Pinpoint the cell where the given text exists, returning its [X, Y] midpoint coordinate. 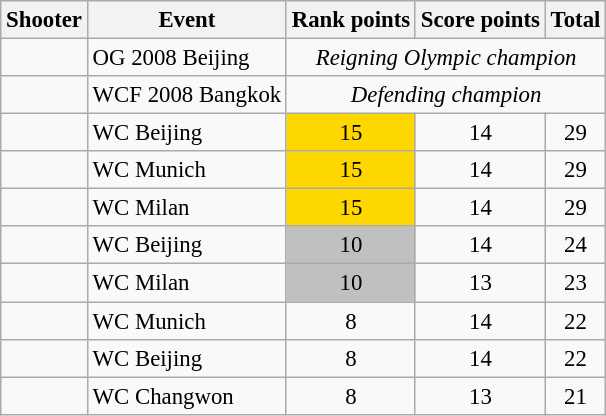
Event [186, 20]
21 [575, 396]
Total [575, 20]
Shooter [44, 20]
24 [575, 245]
WCF 2008 Bangkok [186, 95]
OG 2008 Beijing [186, 58]
23 [575, 283]
Score points [480, 20]
Defending champion [446, 95]
Rank points [350, 20]
WC Changwon [186, 396]
Reigning Olympic champion [446, 58]
